Capture the cell that displays the provided text and extract its (X, Y) central coordinate. 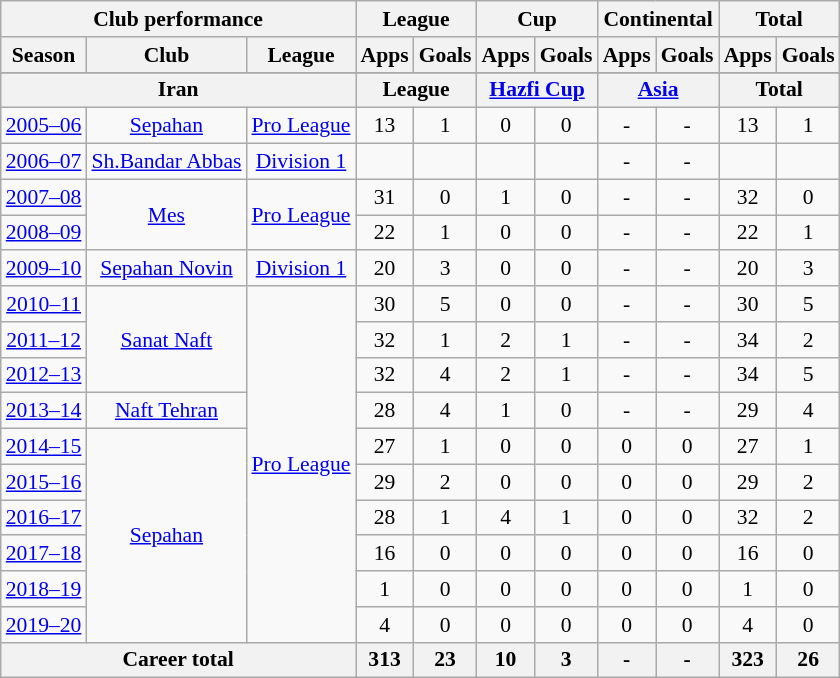
2016–17 (44, 518)
2019–20 (44, 625)
Iran (178, 90)
Hazfi Cup (538, 90)
2011–12 (44, 340)
Sh.Bandar Abbas (166, 162)
Career total (178, 660)
2009–10 (44, 269)
Cup (538, 19)
Naft Tehran (166, 411)
23 (446, 660)
Club (166, 55)
313 (385, 660)
Continental (658, 19)
2010–11 (44, 304)
Mes (166, 214)
2012–13 (44, 375)
Asia (658, 90)
2006–07 (44, 162)
323 (748, 660)
2018–19 (44, 589)
2013–14 (44, 411)
10 (506, 660)
26 (808, 660)
2007–08 (44, 197)
Sanat Naft (166, 340)
2017–18 (44, 554)
2005–06 (44, 126)
2014–15 (44, 447)
2015–16 (44, 482)
Club performance (178, 19)
31 (385, 197)
Season (44, 55)
2008–09 (44, 233)
Sepahan Novin (166, 269)
